Find where the given text appears and provide that cell's center as [X, Y] coordinate. 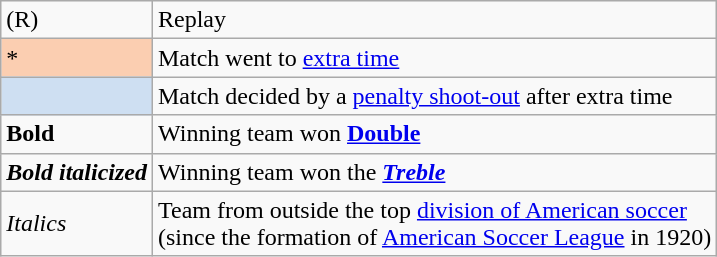
Italics [77, 224]
Team from outside the top division of American soccer(since the formation of American Soccer League in 1920) [434, 224]
* [77, 58]
Winning team won the Treble [434, 172]
Replay [434, 20]
Bold italicized [77, 172]
(R) [77, 20]
Bold [77, 134]
Winning team won Double [434, 134]
Match decided by a penalty shoot-out after extra time [434, 96]
Match went to extra time [434, 58]
